From the cell containing the given text, extract its center point as [X, Y] coordinate. 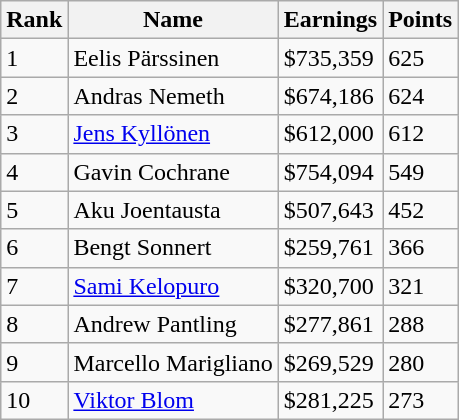
Sami Kelopuro [173, 286]
Bengt Sonnert [173, 248]
$320,700 [330, 286]
Marcello Marigliano [173, 362]
8 [34, 324]
288 [420, 324]
Andras Nemeth [173, 96]
Points [420, 20]
$281,225 [330, 400]
$507,643 [330, 210]
273 [420, 400]
280 [420, 362]
$277,861 [330, 324]
5 [34, 210]
$674,186 [330, 96]
4 [34, 172]
$754,094 [330, 172]
$259,761 [330, 248]
$735,359 [330, 58]
549 [420, 172]
Viktor Blom [173, 400]
$269,529 [330, 362]
Gavin Cochrane [173, 172]
Name [173, 20]
Rank [34, 20]
$612,000 [330, 134]
624 [420, 96]
366 [420, 248]
Aku Joentausta [173, 210]
321 [420, 286]
Andrew Pantling [173, 324]
3 [34, 134]
1 [34, 58]
2 [34, 96]
625 [420, 58]
9 [34, 362]
10 [34, 400]
Eelis Pärssinen [173, 58]
7 [34, 286]
Earnings [330, 20]
6 [34, 248]
Jens Kyllönen [173, 134]
452 [420, 210]
612 [420, 134]
